Detect which cell encompasses the target text, then output its (x, y) center coordinate. 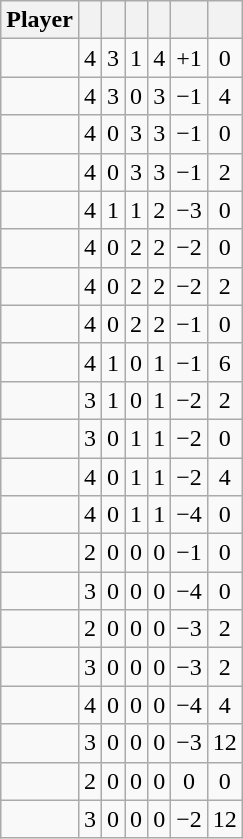
6 (224, 362)
+1 (190, 58)
Player (40, 20)
